Capture the cell that displays the provided text and extract its [X, Y] central coordinate. 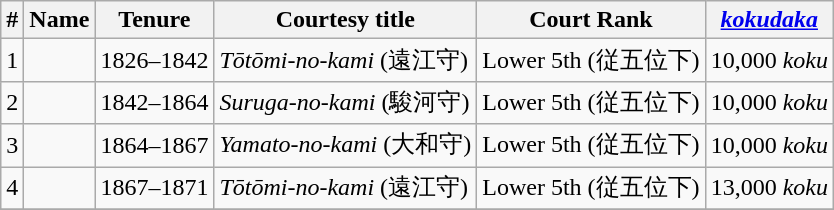
13,000 koku [769, 188]
Name [60, 20]
Yamato-no-kami (大和守) [346, 146]
Suruga-no-kami (駿河守) [346, 102]
# [12, 20]
2 [12, 102]
1867–1871 [154, 188]
Court Rank [591, 20]
Tenure [154, 20]
kokudaka [769, 20]
1842–1864 [154, 102]
4 [12, 188]
Courtesy title [346, 20]
1826–1842 [154, 60]
1 [12, 60]
3 [12, 146]
1864–1867 [154, 146]
